Scan for the cell matching the given text and deliver its [X, Y] coordinate at center. 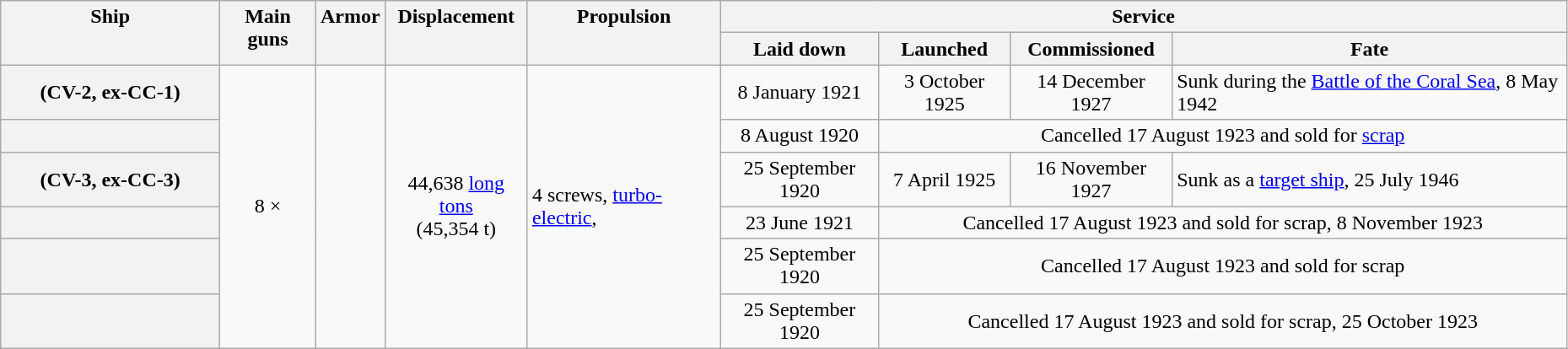
Cancelled 17 August 1923 and sold for scrap, 8 November 1923 [1223, 223]
3 October 1925 [945, 93]
8 January 1921 [800, 93]
4 screws, turbo-electric, [623, 207]
Sunk as a target ship, 25 July 1946 [1370, 179]
Armor [350, 33]
7 April 1925 [945, 179]
Service [1144, 17]
Launched [945, 49]
(CV-3, ex-CC-3) [110, 179]
44,638 long tons(45,354 t) [455, 207]
16 November 1927 [1091, 179]
Displacement [455, 33]
(CV-2, ex-CC-1) [110, 93]
23 June 1921 [800, 223]
Ship [110, 33]
Propulsion [623, 33]
8 × [268, 207]
8 August 1920 [800, 136]
Laid down [800, 49]
Cancelled 17 August 1923 and sold for scrap, 25 October 1923 [1223, 320]
Fate [1370, 49]
Sunk during the Battle of the Coral Sea, 8 May 1942 [1370, 93]
Commissioned [1091, 49]
14 December 1927 [1091, 93]
Main guns [268, 33]
